Detect which cell encompasses the target text, then output its (X, Y) center coordinate. 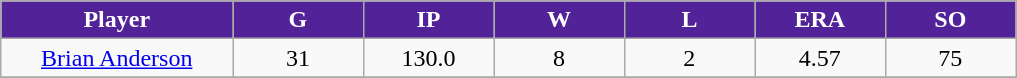
G (298, 20)
Player (117, 20)
4.57 (820, 58)
2 (689, 58)
W (559, 20)
IP (428, 20)
Brian Anderson (117, 58)
ERA (820, 20)
SO (950, 20)
75 (950, 58)
8 (559, 58)
L (689, 20)
130.0 (428, 58)
31 (298, 58)
